Output the [x, y] coordinate of the center of the cell containing the given text.  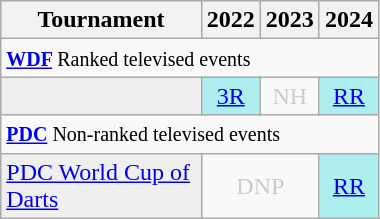
2024 [348, 20]
3R [230, 96]
2022 [230, 20]
PDC World Cup of Darts [102, 186]
DNP [260, 186]
PDC Non-ranked televised events [190, 134]
Tournament [102, 20]
WDF Ranked televised events [190, 58]
NH [290, 96]
2023 [290, 20]
